Return (X, Y) of the center of cell containing provided text 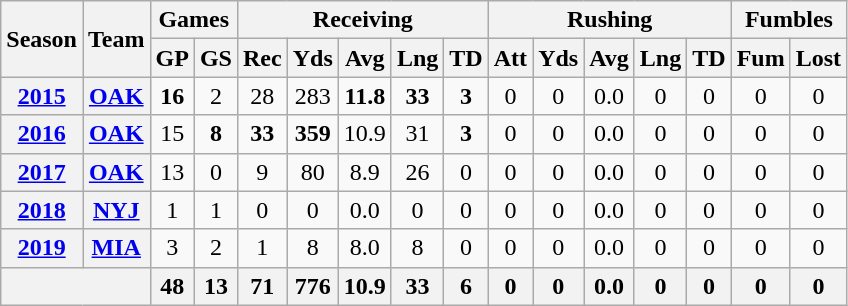
Fumbles (788, 20)
776 (312, 286)
48 (172, 286)
GP (172, 58)
2017 (42, 172)
28 (262, 96)
Receiving (362, 20)
9 (262, 172)
Lost (818, 58)
2018 (42, 210)
Att (510, 58)
6 (466, 286)
Rec (262, 58)
GS (216, 58)
80 (312, 172)
Fum (760, 58)
2019 (42, 248)
8.0 (364, 248)
2015 (42, 96)
15 (172, 134)
Season (42, 39)
2016 (42, 134)
Games (194, 20)
Rushing (610, 20)
26 (417, 172)
71 (262, 286)
MIA (116, 248)
359 (312, 134)
Team (116, 39)
11.8 (364, 96)
283 (312, 96)
16 (172, 96)
8.9 (364, 172)
NYJ (116, 210)
31 (417, 134)
